Detect which cell encompasses the target text, then output its [X, Y] center coordinate. 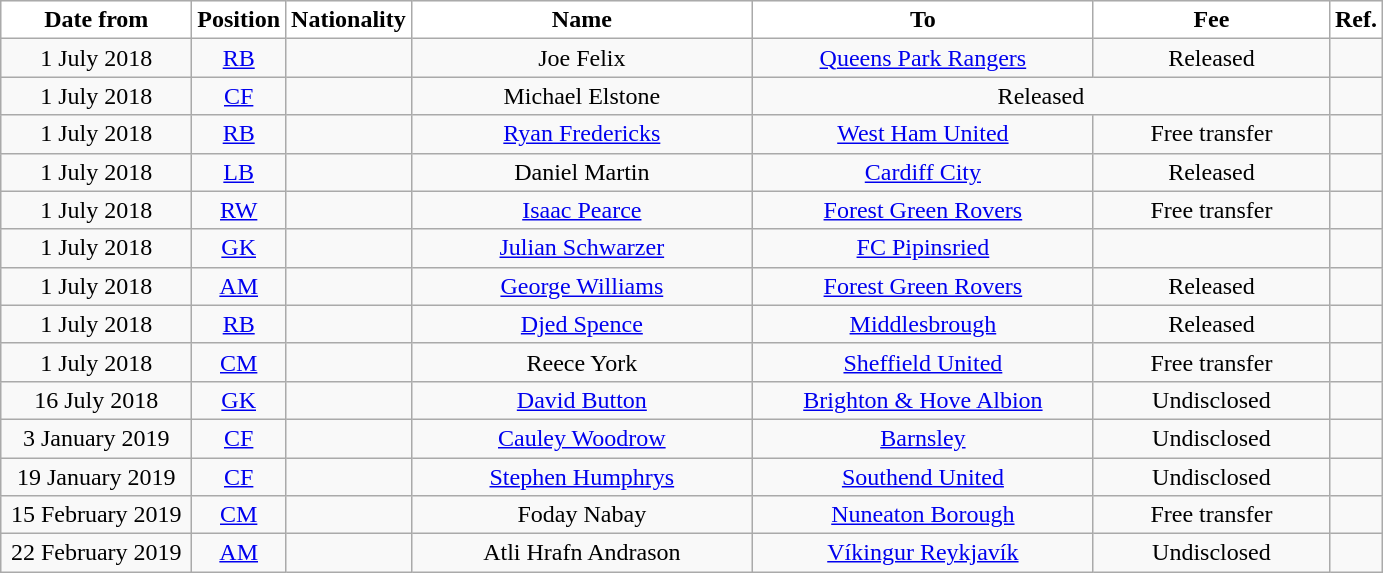
Sheffield United [922, 362]
Michael Elstone [582, 96]
Date from [96, 20]
Daniel Martin [582, 172]
Nationality [349, 20]
22 February 2019 [96, 553]
Position [239, 20]
Stephen Humphrys [582, 477]
Joe Felix [582, 58]
Cauley Woodrow [582, 438]
David Button [582, 400]
Atli Hrafn Andrason [582, 553]
To [922, 20]
Nuneaton Borough [922, 515]
Reece York [582, 362]
15 February 2019 [96, 515]
Ryan Fredericks [582, 134]
Foday Nabay [582, 515]
George Williams [582, 286]
RW [239, 210]
Djed Spence [582, 324]
Barnsley [922, 438]
West Ham United [922, 134]
Southend United [922, 477]
Brighton & Hove Albion [922, 400]
Isaac Pearce [582, 210]
Cardiff City [922, 172]
FC Pipinsried [922, 248]
16 July 2018 [96, 400]
Ref. [1356, 20]
Name [582, 20]
19 January 2019 [96, 477]
Víkingur Reykjavík [922, 553]
Queens Park Rangers [922, 58]
Fee [1211, 20]
Middlesbrough [922, 324]
LB [239, 172]
3 January 2019 [96, 438]
Julian Schwarzer [582, 248]
